Locate the cell with the specified text and output its [X, Y] center coordinate. 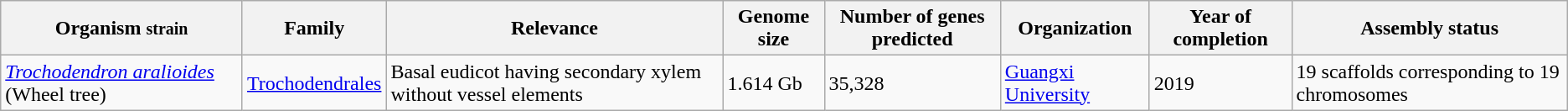
Organism strain [122, 29]
Organization [1075, 29]
19 scaffolds corresponding to 19 chromosomes [1429, 82]
Assembly status [1429, 29]
Trochodendrales [313, 82]
Trochodendron aralioides (Wheel tree) [122, 82]
Relevance [554, 29]
Guangxi University [1075, 82]
35,328 [912, 82]
1.614 Gb [774, 82]
Basal eudicot having secondary xylem without vessel elements [554, 82]
Year of completion [1220, 29]
Number of genes predicted [912, 29]
Genome size [774, 29]
Family [313, 29]
2019 [1220, 82]
